Pinpoint the cell where the given text exists, returning its [x, y] midpoint coordinate. 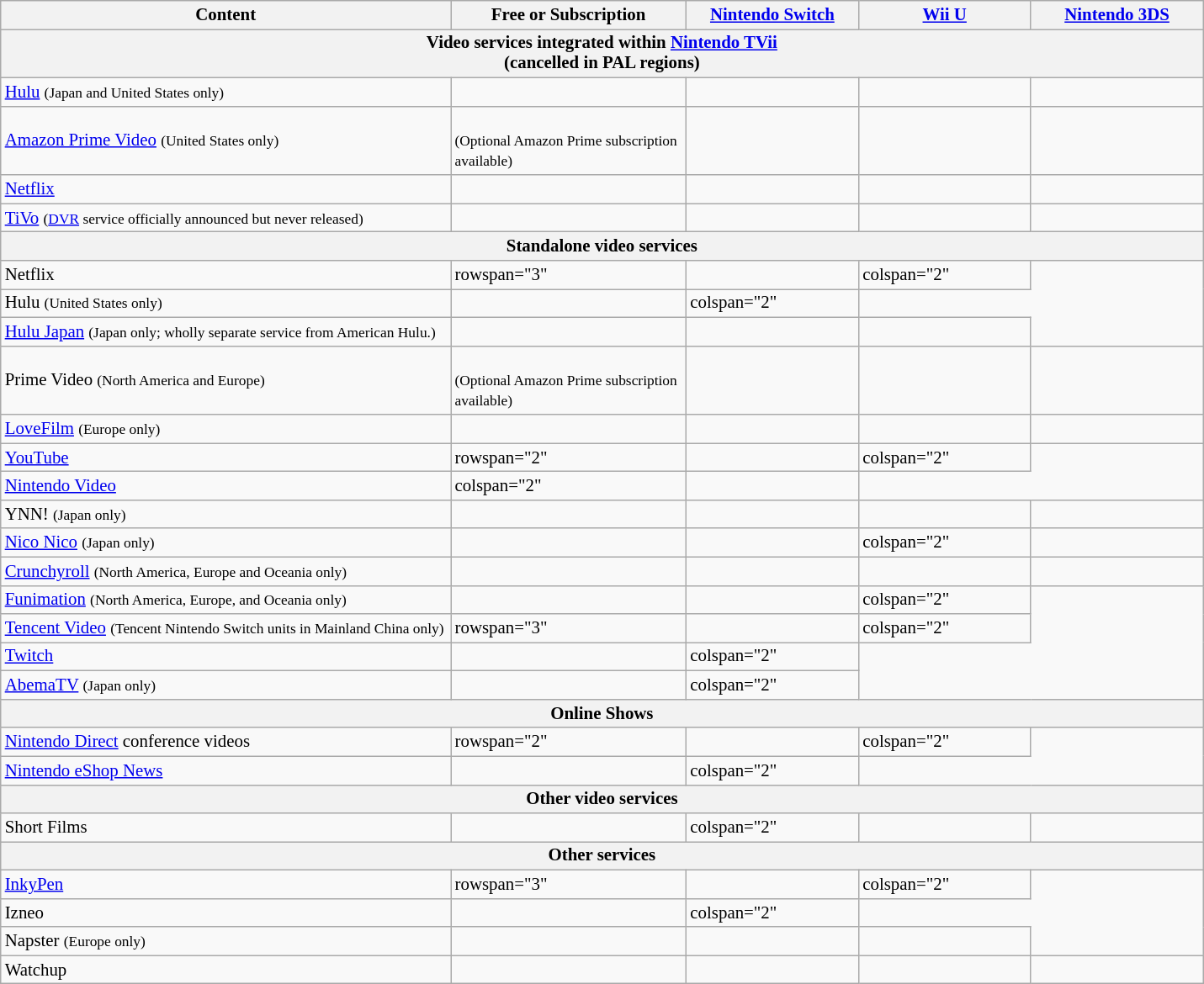
Free or Subscription [569, 15]
Napster (Europe only) [225, 941]
Twitch [225, 657]
Izneo [225, 913]
Nintendo eShop News [225, 770]
Video services integrated within Nintendo TVii(cancelled in PAL regions) [602, 53]
Other services [602, 856]
Nico Nico (Japan only) [225, 542]
Short Films [225, 828]
AbemaTV (Japan only) [225, 685]
YouTube [225, 458]
InkyPen [225, 884]
Content [225, 15]
Amazon Prime Video (United States only) [225, 140]
Hulu Japan (Japan only; wholly separate service from American Hulu.) [225, 331]
Nintendo Direct conference videos [225, 742]
Funimation (North America, Europe, and Oceania only) [225, 600]
Nintendo 3DS [1117, 15]
Tencent Video (Tencent Nintendo Switch units in Mainland China only) [225, 628]
Wii U [944, 15]
Nintendo Video [225, 486]
Hulu (United States only) [225, 303]
Watchup [225, 970]
YNN! (Japan only) [225, 514]
Hulu (Japan and United States only) [225, 92]
TiVo (DVR service officially announced but never released) [225, 218]
Other video services [602, 799]
Prime Video (North America and Europe) [225, 380]
Nintendo Switch [772, 15]
Crunchyroll (North America, Europe and Oceania only) [225, 571]
Standalone video services [602, 246]
Online Shows [602, 713]
LoveFilm (Europe only) [225, 429]
